Find where the given text appears and provide that cell's center as (X, Y) coordinate. 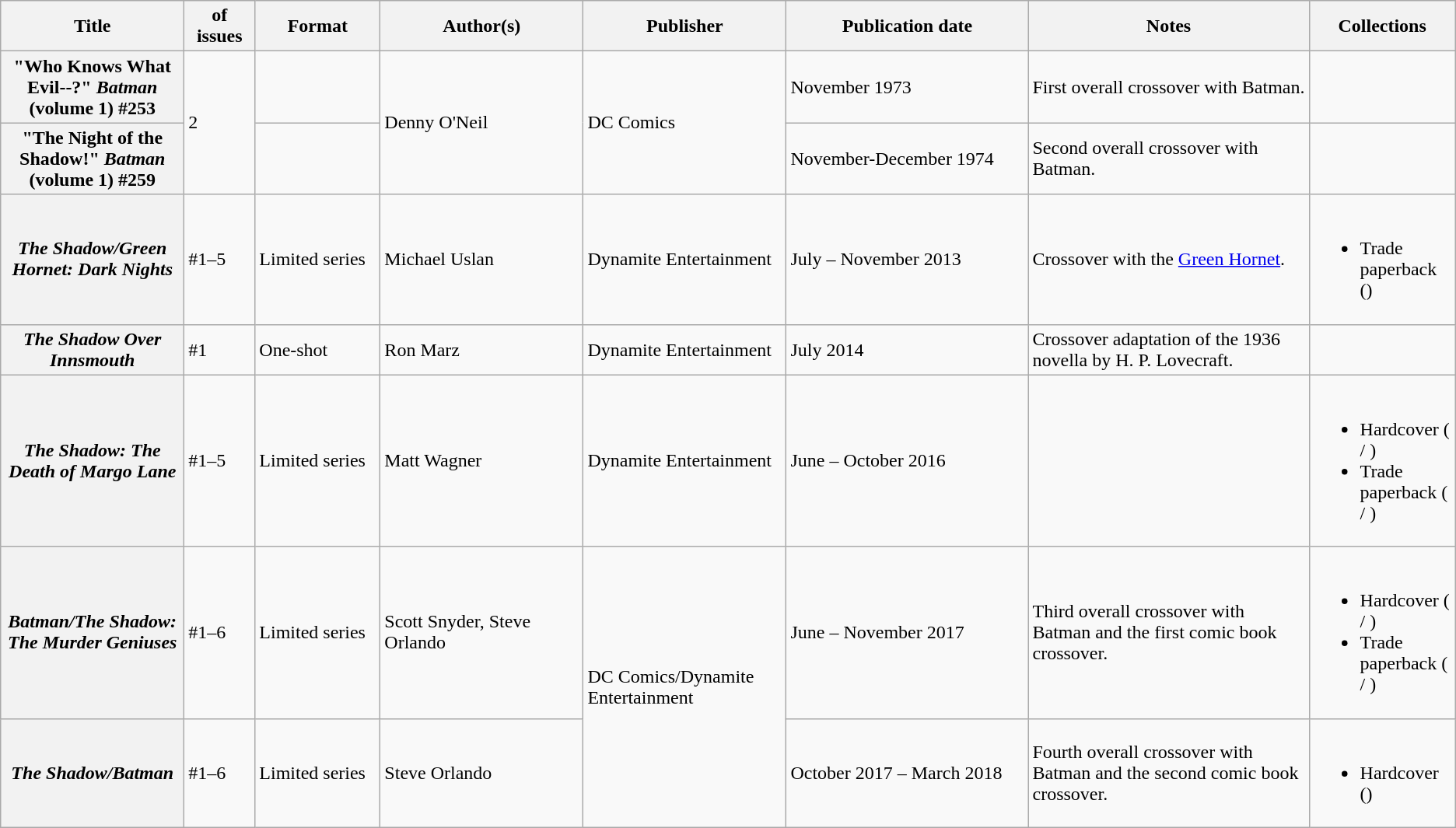
#1 (219, 350)
July – November 2013 (907, 260)
Third overall crossover with Batman and the first comic book crossover. (1168, 633)
Collections (1382, 26)
June – November 2017 (907, 633)
Format (317, 26)
Matt Wagner (482, 460)
DC Comics/Dynamite Entertainment (684, 687)
Batman/The Shadow: The Murder Geniuses (93, 633)
The Shadow Over Innsmouth (93, 350)
Scott Snyder, Steve Orlando (482, 633)
Michael Uslan (482, 260)
"The Night of the Shadow!" Batman (volume 1) #259 (93, 159)
The Shadow: The Death of Margo Lane (93, 460)
Ron Marz (482, 350)
2 (219, 123)
Fourth overall crossover with Batman and the second comic book crossover. (1168, 773)
Crossover with the Green Hornet. (1168, 260)
Denny O'Neil (482, 123)
One-shot (317, 350)
July 2014 (907, 350)
"Who Knows What Evil--?" Batman (volume 1) #253 (93, 87)
Hardcover () (1382, 773)
June – October 2016 (907, 460)
First overall crossover with Batman. (1168, 87)
Trade paperback () (1382, 260)
DC Comics (684, 123)
Publication date (907, 26)
Crossover adaptation of the 1936 novella by H. P. Lovecraft. (1168, 350)
Steve Orlando (482, 773)
Publisher (684, 26)
November 1973 (907, 87)
Notes (1168, 26)
The Shadow/Green Hornet: Dark Nights (93, 260)
October 2017 – March 2018 (907, 773)
Title (93, 26)
of issues (219, 26)
Author(s) (482, 26)
The Shadow/Batman (93, 773)
Second overall crossover with Batman. (1168, 159)
November-December 1974 (907, 159)
